Identify which cell holds the provided text, then report its (X, Y) central coordinate. 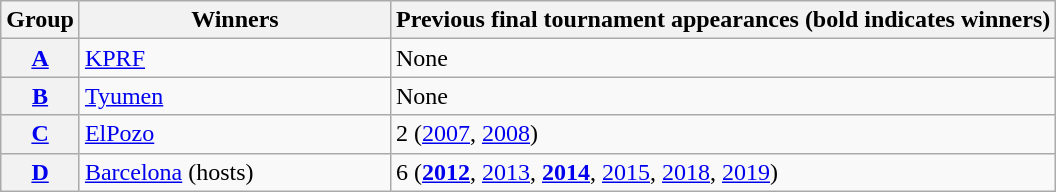
A (40, 58)
ElPozo (234, 134)
Group (40, 20)
2 (2007, 2008) (722, 134)
Previous final tournament appearances (bold indicates winners) (722, 20)
KPRF (234, 58)
6 (2012, 2013, 2014, 2015, 2018, 2019) (722, 172)
D (40, 172)
Tyumen (234, 96)
C (40, 134)
Winners (234, 20)
B (40, 96)
Barcelona (hosts) (234, 172)
